Return the (X, Y) coordinate for the center point of the cell that contains the specified text.  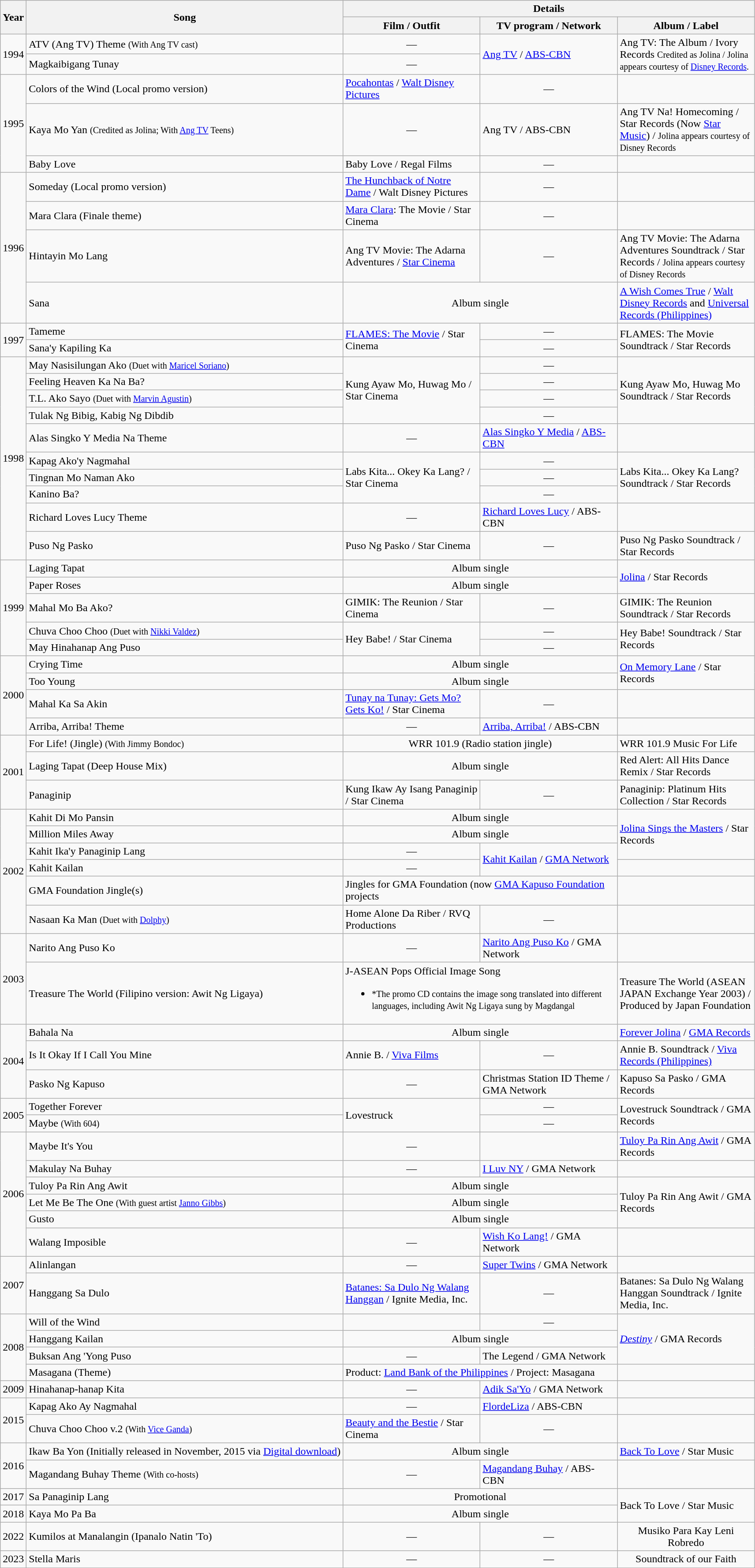
Alas Singko Y Media / ABS-CBN (549, 438)
Maybe (With 604) (185, 1124)
GIMIK: The Reunion / Star Cinema (412, 608)
Year (13, 17)
Kapag Ako Ay Nagmahal (185, 1406)
2018 (13, 1514)
Lovestruck (412, 1115)
Destiny / GMA Records (686, 1339)
Treasure The World (ASEAN JAPAN Exchange Year 2003) / Produced by Japan Foundation (686, 993)
T.L. Ako Sayo (Duet with Marvin Agustin) (185, 399)
2017 (13, 1497)
1997 (13, 340)
May Nasisilungan Ako (Duet with Maricel Soriano) (185, 365)
Mahal Mo Ba Ako? (185, 608)
Product: Land Bank of the Philippines / Project: Masagana (480, 1372)
Too Young (185, 681)
1994 (13, 54)
Home Alone Da Riber / RVQ Productions (412, 919)
On Memory Lane / Star Records (686, 672)
Hey Babe! Soundtrack / Star Records (686, 639)
FLAMES: The Movie Soundtrack / Star Records (686, 340)
Kung Ayaw Mo, Huwag Mo Soundtrack / Star Records (686, 390)
Hanggang Kailan (185, 1339)
J-ASEAN Pops Official Image Song*The promo CD contains the image song translated into different languages, including Awit Ng Ligaya sung by Magdangal (480, 993)
Richard Loves Lucy Theme (185, 517)
WRR 101.9 Music For Life (686, 743)
Magkaibigang Tunay (185, 64)
Annie B. / Viva Films (412, 1055)
Someday (Local promo version) (185, 187)
Hey Babe! / Star Cinema (412, 639)
1999 (13, 608)
2022 (13, 1536)
2002 (13, 871)
Wish Ko Lang! / GMA Network (549, 1242)
The Hunchback of Notre Dame / Walt Disney Pictures (412, 187)
GIMIK: The Reunion Soundtrack / Star Records (686, 608)
Kahit Di Mo Pansin (185, 818)
For Life! (Jingle) (With Jimmy Bondoc) (185, 743)
Crying Time (185, 664)
Walang Imposible (185, 1242)
May Hinahanap Ang Puso (185, 647)
Ang TV Movie: The Adarna Adventures Soundtrack / Star Records / Jolina appears courtesy of Disney Records (686, 256)
Nasaan Ka Man (Duet with Dolphy) (185, 919)
Details (549, 9)
Sa Panaginip Lang (185, 1497)
Mara Clara: The Movie / Star Cinema (412, 215)
Ang TV Na! Homecoming / Star Records (Now Star Music) / Jolina appears courtesy of Disney Records (686, 130)
Colors of the Wind (Local promo version) (185, 89)
Super Twins / GMA Network (549, 1265)
Million Miles Away (185, 834)
Kumilos at Manalangin (Ipanalo Natin 'To) (185, 1536)
2001 (13, 772)
Batanes: Sa Dulo Ng Walang Hanggan Soundtrack / Ignite Media, Inc. (686, 1293)
Promotional (480, 1497)
Song (185, 17)
Alinlangan (185, 1265)
Album / Label (686, 26)
Beauty and the Bestie / Star Cinema (412, 1429)
1996 (13, 248)
Tulak Ng Bibig, Kabig Ng Dibdib (185, 415)
Tuloy Pa Rin Ang Awit (185, 1186)
Ikaw Ba Yon (Initially released in November, 2015 via Digital download) (185, 1452)
Forever Jolina / GMA Records (686, 1032)
2005 (13, 1115)
GMA Foundation Jingle(s) (185, 891)
Labs Kita... Okey Ka Lang? Soundtrack / Star Records (686, 478)
Kapag Ako'y Nagmahal (185, 461)
Gusto (185, 1219)
2008 (13, 1347)
Masagana (Theme) (185, 1372)
Film / Outfit (412, 26)
Hanggang Sa Dulo (185, 1293)
Mara Clara (Finale theme) (185, 215)
Kung Ikaw Ay Isang Panaginip / Star Cinema (412, 795)
Kanino Ba? (185, 494)
Tunay na Tunay: Gets Mo? Gets Ko! / Star Cinema (412, 704)
ATV (Ang TV) Theme (With Ang TV cast) (185, 44)
I Luv NY / GMA Network (549, 1169)
1995 (13, 123)
Hinahanap-hanap Kita (185, 1389)
A Wish Comes True / Walt Disney Records and Universal Records (Philippines) (686, 302)
2009 (13, 1389)
Pocahontas / Walt Disney Pictures (412, 89)
Ang TV Movie: The Adarna Adventures / Star Cinema (412, 256)
Treasure The World (Filipino version: Awit Ng Ligaya) (185, 993)
Let Me Be The One (With guest artist Janno Gibbs) (185, 1202)
Will of the Wind (185, 1322)
Paper Roses (185, 585)
Kung Ayaw Mo, Huwag Mo / Star Cinema (412, 390)
2000 (13, 695)
2007 (13, 1285)
WRR 101.9 (Radio station jingle) (480, 743)
Baby Love (185, 164)
Magandang Buhay / ABS-CBN (549, 1475)
2015 (13, 1421)
Red Alert: All Hits Dance Remix / Star Records (686, 766)
FLAMES: The Movie / Star Cinema (412, 340)
Panaginip: Platinum Hits Collection / Star Records (686, 795)
Kahit Ika'y Panaginip Lang (185, 851)
Chuva Choo Choo (Duet with Nikki Valdez) (185, 631)
Bahala Na (185, 1032)
Christmas Station ID Theme / GMA Network (549, 1084)
Mahal Ka Sa Akin (185, 704)
TV program / Network (549, 26)
Alas Singko Y Media Na Theme (185, 438)
Sana (185, 302)
Kahit Kailan (185, 868)
Kapuso Sa Pasko / GMA Records (686, 1084)
Feeling Heaven Ka Na Ba? (185, 382)
Kahit Kailan / GMA Network (549, 859)
Panaginip (185, 795)
Soundtrack of our Faith (686, 1559)
Ang TV: The Album / Ivory Records Credited as Jolina / Jolina appears courtesy of Disney Records. (686, 54)
Magandang Buhay Theme (With co-hosts) (185, 1475)
Labs Kita... Okey Ka Lang? / Star Cinema (412, 478)
2003 (13, 979)
2023 (13, 1559)
Kaya Mo Yan (Credited as Jolina; With Ang TV Teens) (185, 130)
Jolina Sings the Masters / Star Records (686, 834)
Tingnan Mo Naman Ako (185, 478)
Adik Sa'Yo / GMA Network (549, 1389)
Sana'y Kapiling Ka (185, 348)
1998 (13, 458)
Is It Okay If I Call You Mine (185, 1055)
Together Forever (185, 1107)
Annie B. Soundtrack / Viva Records (Philippines) (686, 1055)
Arriba, Arriba! / ABS-CBN (549, 727)
Chuva Choo Choo v.2 (With Vice Ganda) (185, 1429)
Laging Tapat (185, 568)
Tameme (185, 331)
Jolina / Star Records (686, 577)
Richard Loves Lucy / ABS-CBN (549, 517)
Arriba, Arriba! Theme (185, 727)
The Legend / GMA Network (549, 1355)
FlordeLiza / ABS-CBN (549, 1406)
Batanes: Sa Dulo Ng Walang Hanggan / Ignite Media, Inc. (412, 1293)
Jingles for GMA Foundation (now GMA Kapuso Foundation projects (480, 891)
Puso Ng Pasko (185, 546)
Maybe It's You (185, 1146)
Stella Maris (185, 1559)
Narito Ang Puso Ko / GMA Network (549, 948)
Pasko Ng Kapuso (185, 1084)
2006 (13, 1194)
Puso Ng Pasko Soundtrack / Star Records (686, 546)
Musiko Para Kay Leni Robredo (686, 1536)
2016 (13, 1466)
Narito Ang Puso Ko (185, 948)
Puso Ng Pasko / Star Cinema (412, 546)
Laging Tapat (Deep House Mix) (185, 766)
Lovestruck Soundtrack / GMA Records (686, 1115)
Baby Love / Regal Films (412, 164)
Hintayin Mo Lang (185, 256)
Buksan Ang 'Yong Puso (185, 1355)
Kaya Mo Pa Ba (185, 1514)
Makulay Na Buhay (185, 1169)
2004 (13, 1061)
